Determine the [x, y] coordinate at the center of the cell enclosing the given text.  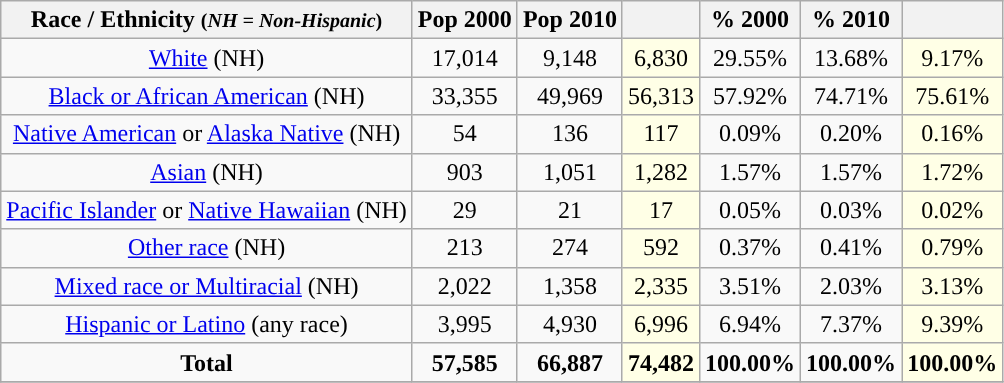
1,051 [570, 172]
% 2010 [852, 20]
3.13% [952, 286]
6,830 [660, 58]
Total [207, 362]
0.79% [952, 248]
903 [464, 172]
74.71% [852, 96]
4,930 [570, 324]
Mixed race or Multiracial (NH) [207, 286]
17,014 [464, 58]
2,335 [660, 286]
57,585 [464, 362]
21 [570, 210]
1,282 [660, 172]
Black or African American (NH) [207, 96]
White (NH) [207, 58]
Hispanic or Latino (any race) [207, 324]
136 [570, 134]
117 [660, 134]
2.03% [852, 286]
9.17% [952, 58]
13.68% [852, 58]
2,022 [464, 286]
Asian (NH) [207, 172]
7.37% [852, 324]
75.61% [952, 96]
56,313 [660, 96]
9,148 [570, 58]
1,358 [570, 286]
Pop 2010 [570, 20]
0.05% [750, 210]
49,969 [570, 96]
57.92% [750, 96]
9.39% [952, 324]
0.09% [750, 134]
66,887 [570, 362]
0.37% [750, 248]
0.20% [852, 134]
6.94% [750, 324]
1.72% [952, 172]
74,482 [660, 362]
0.41% [852, 248]
0.16% [952, 134]
17 [660, 210]
33,355 [464, 96]
Native American or Alaska Native (NH) [207, 134]
% 2000 [750, 20]
Pop 2000 [464, 20]
592 [660, 248]
29.55% [750, 58]
Race / Ethnicity (NH = Non-Hispanic) [207, 20]
3,995 [464, 324]
29 [464, 210]
274 [570, 248]
213 [464, 248]
54 [464, 134]
Other race (NH) [207, 248]
Pacific Islander or Native Hawaiian (NH) [207, 210]
0.02% [952, 210]
0.03% [852, 210]
3.51% [750, 286]
6,996 [660, 324]
